Return [x, y] of the center of cell containing provided text 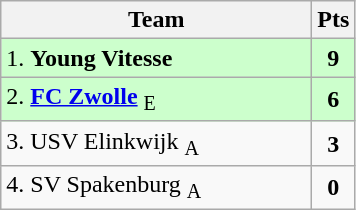
6 [334, 99]
3. USV Elinkwijk A [156, 143]
4. SV Spakenburg A [156, 188]
0 [334, 188]
3 [334, 143]
2. FC Zwolle E [156, 99]
Team [156, 20]
1. Young Vitesse [156, 58]
Pts [334, 20]
9 [334, 58]
